Pinpoint the cell where the given text exists, returning its (x, y) midpoint coordinate. 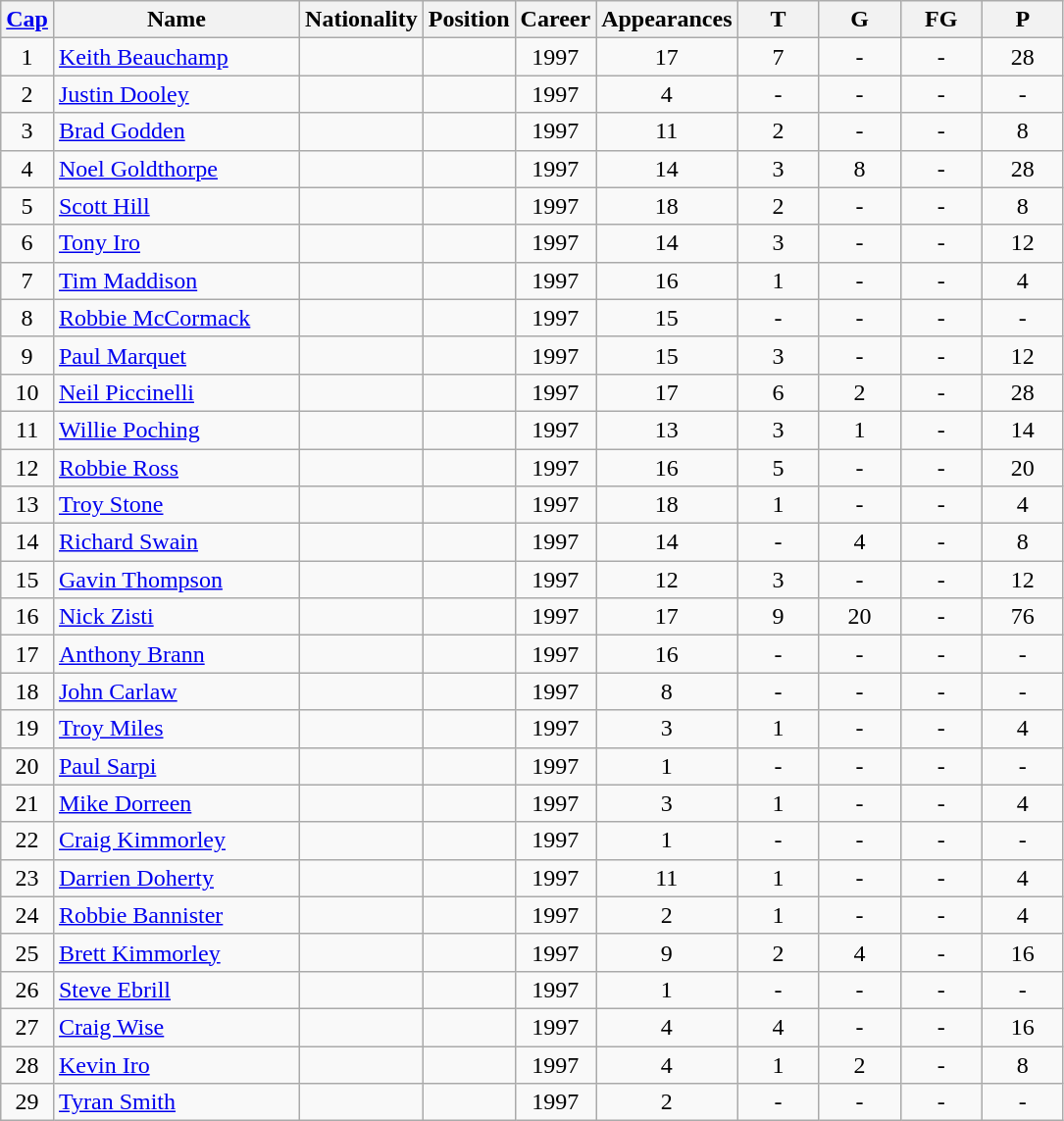
Paul Sarpi (177, 766)
Nationality (362, 20)
Nick Zisti (177, 617)
FG (941, 20)
19 (27, 729)
Richard Swain (177, 542)
Name (177, 20)
Willie Poching (177, 430)
Noel Goldthorpe (177, 169)
Mike Dorreen (177, 803)
Robbie McCormack (177, 318)
Tim Maddison (177, 280)
Troy Stone (177, 505)
23 (27, 878)
22 (27, 841)
76 (1022, 617)
T (779, 20)
Robbie Ross (177, 468)
John Carlaw (177, 691)
Justin Dooley (177, 94)
Anthony Brann (177, 654)
Neil Piccinelli (177, 392)
Brett Kimmorley (177, 952)
29 (27, 1102)
G (859, 20)
Troy Miles (177, 729)
21 (27, 803)
10 (27, 392)
P (1022, 20)
24 (27, 915)
Robbie Bannister (177, 915)
Cap (27, 20)
Craig Kimmorley (177, 841)
Appearances (667, 20)
Gavin Thompson (177, 580)
Steve Ebrill (177, 990)
Darrien Doherty (177, 878)
Kevin Iro (177, 1064)
Tony Iro (177, 243)
Career (555, 20)
Position (469, 20)
26 (27, 990)
Brad Godden (177, 131)
Paul Marquet (177, 355)
Scott Hill (177, 206)
Craig Wise (177, 1027)
Tyran Smith (177, 1102)
Keith Beauchamp (177, 57)
27 (27, 1027)
25 (27, 952)
